Return the (x, y) coordinate for the center point of the cell that contains the specified text.  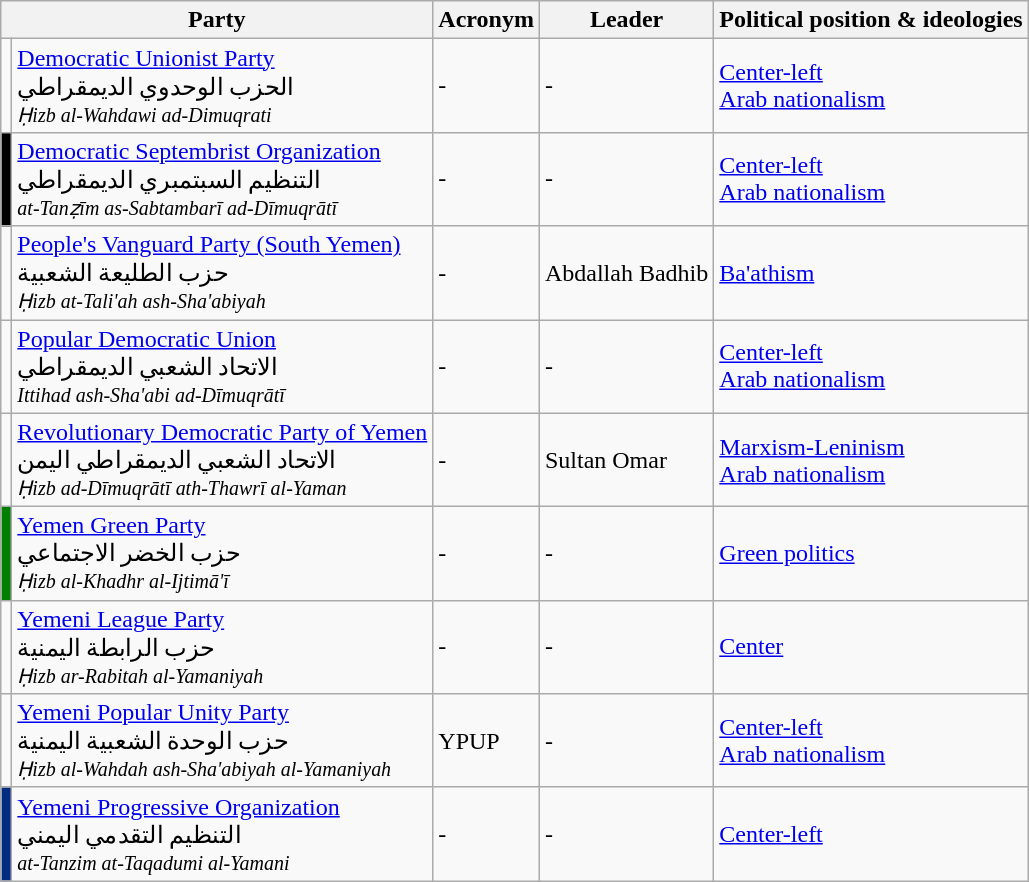
Leader (626, 20)
Popular Democratic Unionالاتحاد الشعبي الديمقراطيIttihad ash-Sha'abi ad-Dīmuqrātī (222, 367)
Marxism-LeninismArab nationalism (871, 460)
Ba'athism (871, 273)
Democratic Septembrist Organizationالتنظيم السبتمبري الديمقراطيat-Tanẓīm as-Sabtambarī ad-Dīmuqrātī (222, 179)
Yemeni League Partyحزب الرابطة اليمنيةḤizb ar-Rabitah al-Yamaniyah (222, 647)
Center (871, 647)
People's Vanguard Party (South Yemen)حزب الطليعة الشعبيةḤizb at-Tali'ah ash-Sha'abiyah (222, 273)
Sultan Omar (626, 460)
Abdallah Badhib (626, 273)
Green politics (871, 554)
Party (217, 20)
Center-left (871, 834)
Yemeni Popular Unity Partyحزب الوحدة الشعبية اليمنيةḤizb al-Wahdah ash-Sha'abiyah al-Yamaniyah (222, 741)
Yemeni Progressive Organizationالتنظيم التقدمي اليمنيat-Tanzim at-Taqadumi al-Yamani (222, 834)
Democratic Unionist Partyالحزب الوحدوي الديمقراطيḤizb al-Wahdawi ad-Dimuqrati (222, 86)
Acronym (486, 20)
YPUP (486, 741)
Yemen Green Partyحزب الخضر الاجتماعيḤizb al-Khadhr al-Ijtimā'ī (222, 554)
Political position & ideologies (871, 20)
Revolutionary Democratic Party of Yemenالاتحاد الشعبي الديمقراطي اليمنḤizb ad-Dīmuqrātī ath-Thawrī al-Yaman (222, 460)
